Pinpoint the cell where the given text exists, returning its (X, Y) midpoint coordinate. 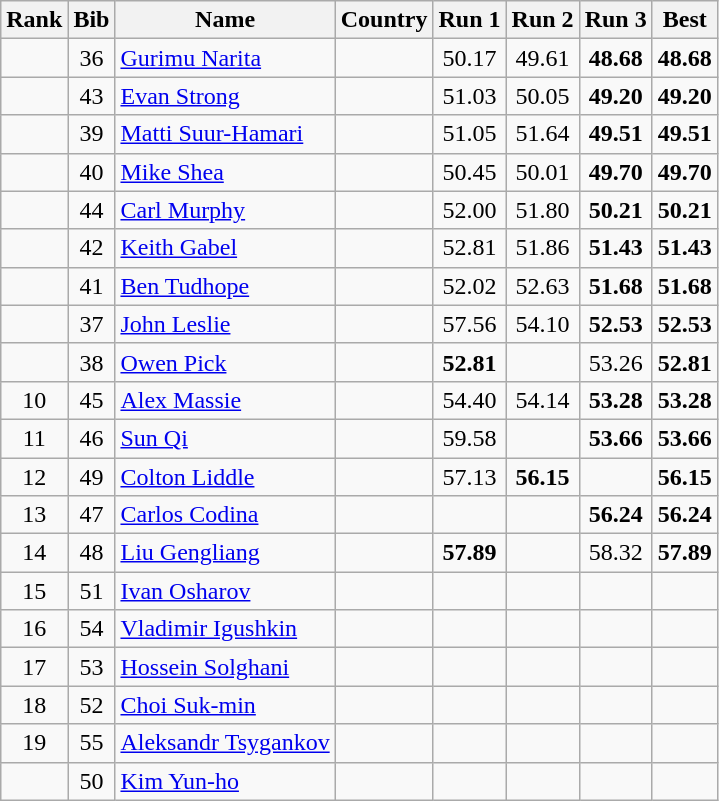
Rank (34, 20)
54.10 (542, 324)
40 (92, 172)
59.58 (470, 438)
48 (92, 553)
54.14 (542, 400)
Matti Suur-Hamari (225, 134)
55 (92, 743)
54 (92, 629)
Carl Murphy (225, 210)
51 (92, 591)
38 (92, 362)
52.00 (470, 210)
13 (34, 515)
11 (34, 438)
51.03 (470, 96)
12 (34, 477)
42 (92, 248)
52.02 (470, 286)
18 (34, 705)
47 (92, 515)
44 (92, 210)
Best (684, 20)
45 (92, 400)
Ben Tudhope (225, 286)
Run 1 (470, 20)
39 (92, 134)
Run 2 (542, 20)
52 (92, 705)
53 (92, 667)
50.17 (470, 58)
Ivan Osharov (225, 591)
Evan Strong (225, 96)
50 (92, 781)
52.63 (542, 286)
10 (34, 400)
50.01 (542, 172)
43 (92, 96)
37 (92, 324)
57.56 (470, 324)
51.80 (542, 210)
46 (92, 438)
Carlos Codina (225, 515)
41 (92, 286)
49.61 (542, 58)
50.05 (542, 96)
49 (92, 477)
19 (34, 743)
Mike Shea (225, 172)
Colton Liddle (225, 477)
Country (384, 20)
Kim Yun-ho (225, 781)
14 (34, 553)
51.86 (542, 248)
Alex Massie (225, 400)
Name (225, 20)
36 (92, 58)
Hossein Solghani (225, 667)
Vladimir Igushkin (225, 629)
16 (34, 629)
50.45 (470, 172)
Aleksandr Tsygankov (225, 743)
Sun Qi (225, 438)
54.40 (470, 400)
53.26 (616, 362)
51.05 (470, 134)
58.32 (616, 553)
Owen Pick (225, 362)
15 (34, 591)
Keith Gabel (225, 248)
Choi Suk-min (225, 705)
17 (34, 667)
John Leslie (225, 324)
51.64 (542, 134)
57.13 (470, 477)
Run 3 (616, 20)
Gurimu Narita (225, 58)
Bib (92, 20)
Liu Gengliang (225, 553)
